Provide the [X, Y] coordinate of the cell's center where the given text is located.  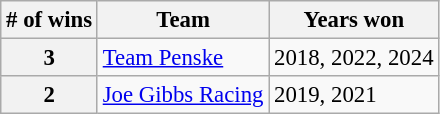
Team Penske [182, 58]
3 [50, 58]
2 [50, 95]
Years won [354, 20]
# of wins [50, 20]
Team [182, 20]
2018, 2022, 2024 [354, 58]
2019, 2021 [354, 95]
Joe Gibbs Racing [182, 95]
